Return [x, y] of the center of cell containing provided text 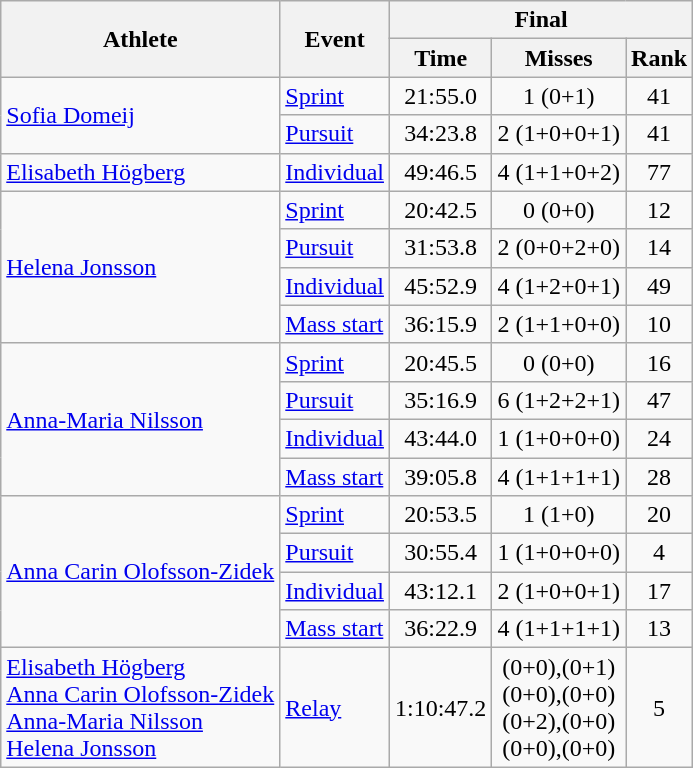
Final [540, 20]
2 (1+1+0+0) [559, 324]
2 (0+0+2+0) [559, 248]
Helena Jonsson [140, 267]
1 (1+0) [559, 515]
5 [660, 708]
24 [660, 438]
Sofia Domeij [140, 115]
36:22.9 [440, 629]
12 [660, 210]
Athlete [140, 39]
1 (0+1) [559, 96]
4 (1+2+0+1) [559, 286]
47 [660, 400]
4 (1+1+0+2) [559, 172]
13 [660, 629]
43:12.1 [440, 591]
17 [660, 591]
1:10:47.2 [440, 708]
36:15.9 [440, 324]
20:53.5 [440, 515]
Misses [559, 58]
(0+0),(0+1)(0+0),(0+0)(0+2),(0+0)(0+0),(0+0) [559, 708]
34:23.8 [440, 134]
45:52.9 [440, 286]
49 [660, 286]
6 (1+2+2+1) [559, 400]
Event [335, 39]
20 [660, 515]
77 [660, 172]
Elisabeth Högberg [140, 172]
20:42.5 [440, 210]
Rank [660, 58]
16 [660, 362]
39:05.8 [440, 477]
35:16.9 [440, 400]
4 [660, 553]
43:44.0 [440, 438]
14 [660, 248]
20:45.5 [440, 362]
10 [660, 324]
Time [440, 58]
28 [660, 477]
49:46.5 [440, 172]
21:55.0 [440, 96]
30:55.4 [440, 553]
Anna-Maria Nilsson [140, 419]
31:53.8 [440, 248]
Relay [335, 708]
Elisabeth HögbergAnna Carin Olofsson-ZidekAnna-Maria NilssonHelena Jonsson [140, 708]
Anna Carin Olofsson-Zidek [140, 572]
